Identify which cell holds the provided text, then report its (x, y) central coordinate. 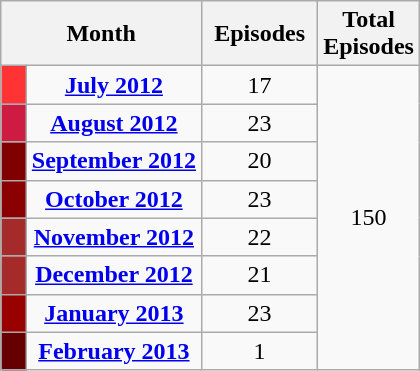
1 (260, 351)
20 (260, 161)
September 2012 (114, 161)
July 2012 (114, 85)
December 2012 (114, 275)
August 2012 (114, 123)
TotalEpisodes (369, 34)
150 (369, 218)
February 2013 (114, 351)
22 (260, 237)
January 2013 (114, 313)
17 (260, 85)
October 2012 (114, 199)
21 (260, 275)
November 2012 (114, 237)
Month (102, 34)
Episodes (260, 34)
